From the cell containing the given text, extract its center point as [X, Y] coordinate. 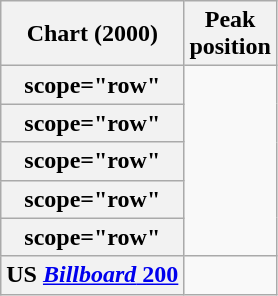
Chart (2000) [92, 34]
US Billboard 200 [92, 275]
Peakposition [230, 34]
